Return [x, y] of the center of cell containing provided text 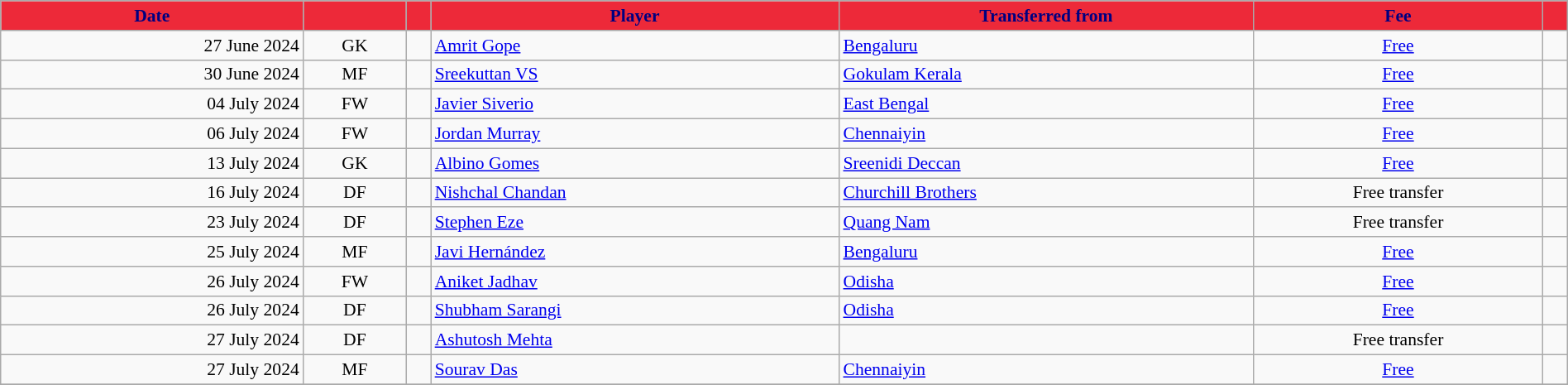
East Bengal [1045, 104]
Stephen Eze [635, 223]
Sreekuttan VS [635, 75]
Player [635, 16]
Amrit Gope [635, 46]
25 July 2024 [152, 252]
Javi Hernández [635, 252]
04 July 2024 [152, 104]
Shubham Sarangi [635, 310]
Fee [1398, 16]
Date [152, 16]
30 June 2024 [152, 75]
Albino Gomes [635, 163]
16 July 2024 [152, 193]
Javier Siverio [635, 104]
Transferred from [1045, 16]
Churchill Brothers [1045, 193]
Ashutosh Mehta [635, 340]
Jordan Murray [635, 134]
06 July 2024 [152, 134]
Sreenidi Deccan [1045, 163]
Quang Nam [1045, 223]
Sourav Das [635, 370]
Nishchal Chandan [635, 193]
Gokulam Kerala [1045, 75]
27 June 2024 [152, 46]
13 July 2024 [152, 163]
23 July 2024 [152, 223]
Aniket Jadhav [635, 282]
